From the cell containing the given text, extract its center point as (x, y) coordinate. 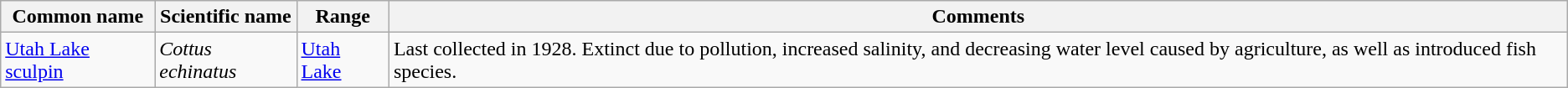
Comments (978, 17)
Utah Lake (343, 60)
Range (343, 17)
Common name (78, 17)
Scientific name (226, 17)
Utah Lake sculpin (78, 60)
Cottus echinatus (226, 60)
